For the text-containing cell, return its midpoint in [X, Y] coordinate format. 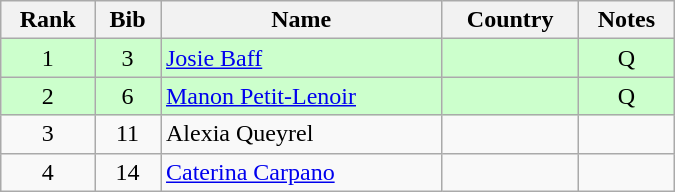
Manon Petit-Lenoir [300, 96]
Josie Baff [300, 58]
4 [48, 172]
14 [128, 172]
Notes [627, 20]
Country [510, 20]
11 [128, 134]
2 [48, 96]
Bib [128, 20]
6 [128, 96]
Alexia Queyrel [300, 134]
Caterina Carpano [300, 172]
Name [300, 20]
1 [48, 58]
Rank [48, 20]
